Locate the cell with the specified text and output its (X, Y) center coordinate. 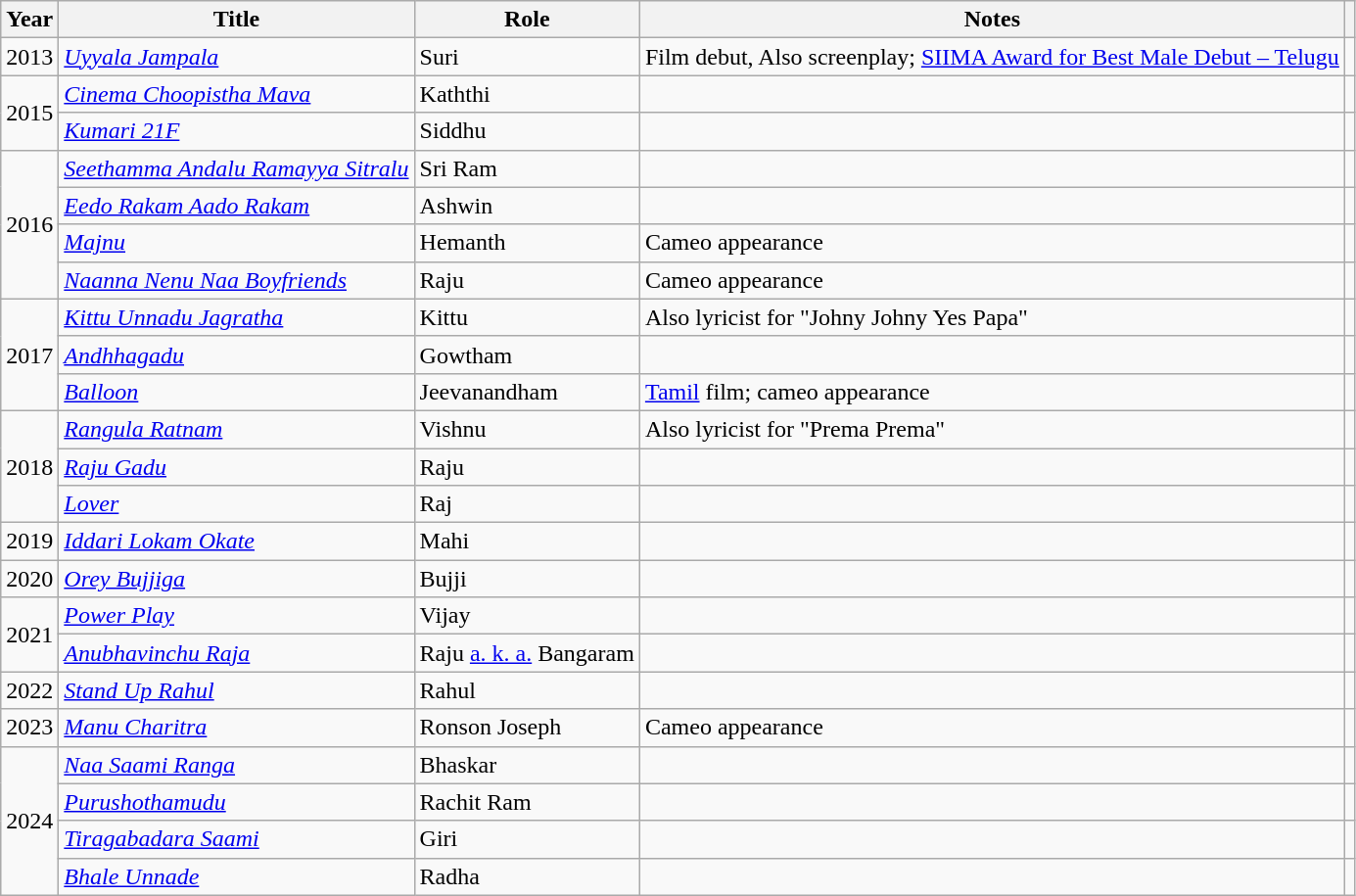
Siddhu (527, 131)
Raju a. k. a. Bangaram (527, 653)
2024 (29, 821)
Purushothamudu (237, 802)
Ashwin (527, 206)
Film debut, Also screenplay; SIIMA Award for Best Male Debut – Telugu (992, 57)
Role (527, 20)
Mahi (527, 542)
Kumari 21F (237, 131)
2017 (29, 354)
Stand Up Rahul (237, 690)
2015 (29, 113)
Notes (992, 20)
Raju Gadu (237, 467)
Naa Saami Ranga (237, 765)
Tamil film; cameo appearance (992, 392)
Also lyricist for "Prema Prema" (992, 429)
Seethamma Andalu Ramayya Sitralu (237, 168)
Anubhavinchu Raja (237, 653)
Kaththi (527, 94)
Balloon (237, 392)
2018 (29, 466)
Naanna Nenu Naa Boyfriends (237, 280)
Bujji (527, 579)
Hemanth (527, 243)
Rahul (527, 690)
Suri (527, 57)
Also lyricist for "Johny Johny Yes Papa" (992, 317)
Uyyala Jampala (237, 57)
2020 (29, 579)
Majnu (237, 243)
Eedo Rakam Aado Rakam (237, 206)
Andhhagadu (237, 354)
Power Play (237, 616)
Ronson Joseph (527, 728)
2023 (29, 728)
Manu Charitra (237, 728)
Jeevanandham (527, 392)
Bhaskar (527, 765)
Cinema Choopistha Mava (237, 94)
Kittu Unnadu Jagratha (237, 317)
2021 (29, 635)
2016 (29, 224)
Vijay (527, 616)
Sri Ram (527, 168)
Rangula Ratnam (237, 429)
Giri (527, 839)
Raj (527, 504)
2019 (29, 542)
Gowtham (527, 354)
2022 (29, 690)
Iddari Lokam Okate (237, 542)
Tiragabadara Saami (237, 839)
Lover (237, 504)
Orey Bujjiga (237, 579)
Radha (527, 876)
2013 (29, 57)
Year (29, 20)
Kittu (527, 317)
Title (237, 20)
Vishnu (527, 429)
Bhale Unnade (237, 876)
Rachit Ram (527, 802)
